For the text-containing cell, return its midpoint in (X, Y) coordinate format. 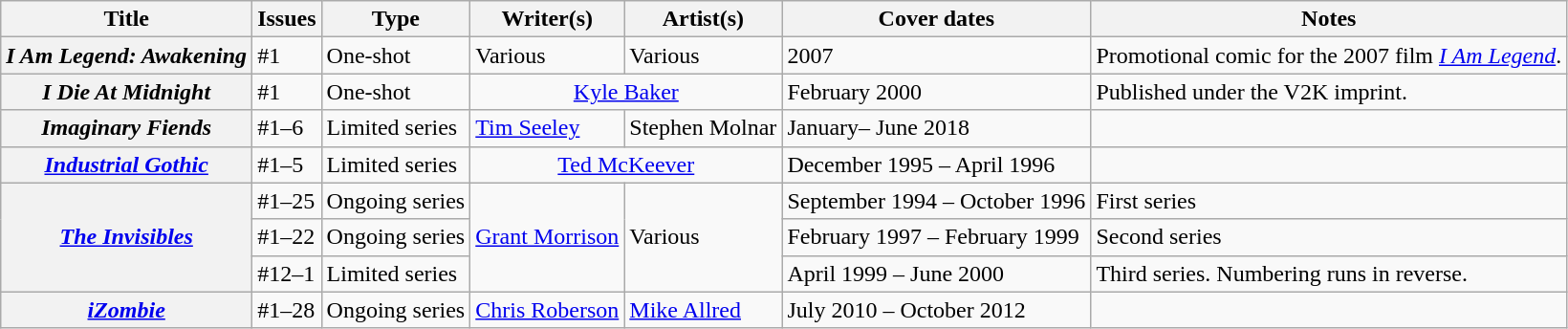
Grant Morrison (547, 237)
Cover dates (937, 19)
Imaginary Fiends (126, 128)
The Invisibles (126, 237)
Issues (287, 19)
#1–28 (287, 310)
Type (396, 19)
Stephen Molnar (704, 128)
iZombie (126, 310)
#12–1 (287, 274)
I Am Legend: Awakening (126, 55)
Ted McKeever (626, 164)
#1–25 (287, 201)
Chris Roberson (547, 310)
December 1995 – April 1996 (937, 164)
Promotional comic for the 2007 film I Am Legend. (1329, 55)
February 2000 (937, 92)
#1–5 (287, 164)
2007 (937, 55)
Second series (1329, 237)
Notes (1329, 19)
April 1999 – June 2000 (937, 274)
I Die At Midnight (126, 92)
#1–22 (287, 237)
Writer(s) (547, 19)
July 2010 – October 2012 (937, 310)
#1–6 (287, 128)
Industrial Gothic (126, 164)
Mike Allred (704, 310)
January– June 2018 (937, 128)
September 1994 – October 1996 (937, 201)
Tim Seeley (547, 128)
First series (1329, 201)
Kyle Baker (626, 92)
Title (126, 19)
Published under the V2K imprint. (1329, 92)
Third series. Numbering runs in reverse. (1329, 274)
February 1997 – February 1999 (937, 237)
Artist(s) (704, 19)
